Pinpoint the cell where the given text exists, returning its [x, y] midpoint coordinate. 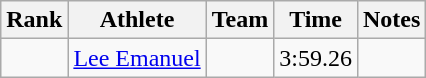
Notes [391, 20]
Rank [34, 20]
Time [316, 20]
Lee Emanuel [137, 58]
Athlete [137, 20]
3:59.26 [316, 58]
Team [240, 20]
